Scan for the cell matching the given text and deliver its [X, Y] coordinate at center. 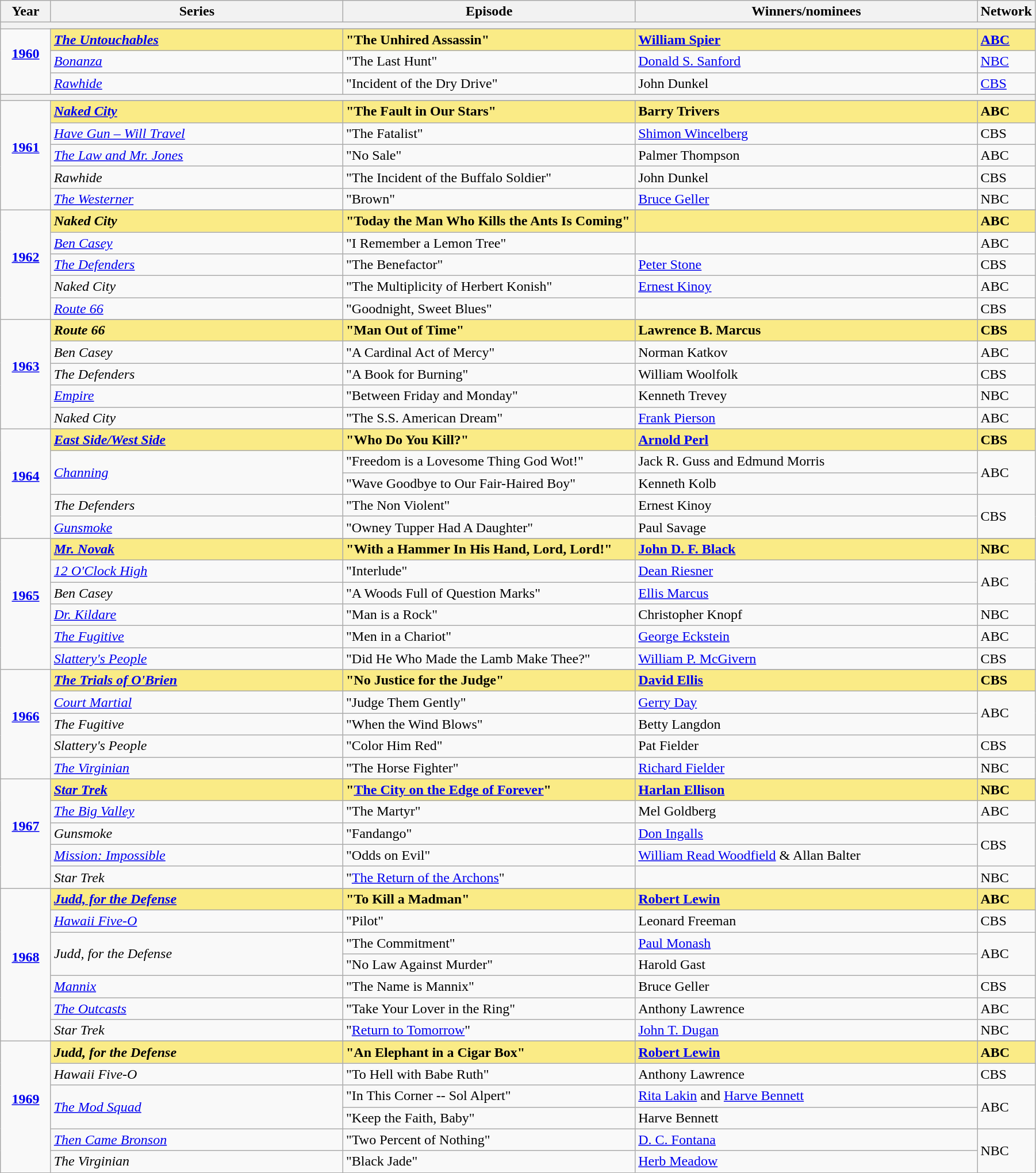
"To Hell with Babe Ruth" [489, 1074]
The Law and Mr. Jones [197, 155]
"When the Wind Blows" [489, 724]
"A Book for Burning" [489, 374]
"The Non Violent" [489, 505]
"The Last Hunt" [489, 61]
Betty Langdon [806, 724]
1968 [25, 964]
Barry Trivers [806, 111]
Paul Savage [806, 527]
Richard Fielder [806, 768]
The Untouchables [197, 40]
Kenneth Kolb [806, 483]
John T. Dugan [806, 1030]
Palmer Thompson [806, 155]
William P. McGivern [806, 659]
Series [197, 11]
Pat Fielder [806, 746]
Gerry Day [806, 702]
William Spier [806, 40]
"Between Friday and Monday" [489, 396]
1963 [25, 374]
"Two Percent of Nothing" [489, 1140]
Have Gun – Will Travel [197, 133]
Bonanza [197, 61]
"Odds on Evil" [489, 855]
Channing [197, 472]
Arnold Perl [806, 440]
"Today the Man Who Kills the Ants Is Coming" [489, 221]
"I Remember a Lemon Tree" [489, 243]
1966 [25, 724]
1960 [25, 61]
"Man is a Rock" [489, 615]
"Judge Them Gently" [489, 702]
"Men in a Chariot" [489, 637]
Mission: Impossible [197, 855]
"Freedom is a Lovesome Thing God Wot!" [489, 461]
"A Cardinal Act of Mercy" [489, 352]
Paul Monash [806, 943]
1964 [25, 483]
"The Unhired Assassin" [489, 40]
"Interlude" [489, 571]
Mannix [197, 987]
Empire [197, 396]
"Man Out of Time" [489, 330]
East Side/West Side [197, 440]
"Pilot" [489, 921]
"No Sale" [489, 155]
"No Justice for the Judge" [489, 680]
"To Kill a Madman" [489, 899]
"Black Jade" [489, 1162]
Episode [489, 11]
"The Fault in Our Stars" [489, 111]
Don Ingalls [806, 833]
Court Martial [197, 702]
"A Woods Full of Question Marks" [489, 593]
Network [1006, 11]
"No Law Against Murder" [489, 965]
The Big Valley [197, 812]
Harve Bennett [806, 1118]
1969 [25, 1107]
"The Commitment" [489, 943]
The Trials of O'Brien [197, 680]
D. C. Fontana [806, 1140]
"Keep the Faith, Baby" [489, 1118]
"Wave Goodbye to Our Fair-Haired Boy" [489, 483]
Dr. Kildare [197, 615]
"Color Him Red" [489, 746]
Peter Stone [806, 265]
"Incident of the Dry Drive" [489, 83]
The Mod Squad [197, 1107]
Donald S. Sanford [806, 61]
"Goodnight, Sweet Blues" [489, 309]
Mr. Novak [197, 549]
"An Elephant in a Cigar Box" [489, 1052]
Mel Goldberg [806, 812]
Ellis Marcus [806, 593]
Frank Pierson [806, 418]
"The Horse Fighter" [489, 768]
"Take Your Lover in the Ring" [489, 1009]
"The Martyr" [489, 812]
"The Name is Mannix" [489, 987]
"With a Hammer In His Hand, Lord, Lord!" [489, 549]
Harlan Ellison [806, 790]
"Did He Who Made the Lamb Make Thee?" [489, 659]
"The Incident of the Buffalo Soldier" [489, 177]
Shimon Wincelberg [806, 133]
The Outcasts [197, 1009]
1961 [25, 155]
"The Benefactor" [489, 265]
Leonard Freeman [806, 921]
David Ellis [806, 680]
"The S.S. American Dream" [489, 418]
The Westerner [197, 199]
Year [25, 11]
George Eckstein [806, 637]
Jack R. Guss and Edmund Morris [806, 461]
"The Multiplicity of Herbert Konish" [489, 287]
William Read Woodfield & Allan Balter [806, 855]
Then Came Bronson [197, 1140]
"Return to Tomorrow" [489, 1030]
"Fandango" [489, 833]
Kenneth Trevey [806, 396]
1965 [25, 603]
1967 [25, 833]
Winners/nominees [806, 11]
"The City on the Edge of Forever" [489, 790]
"Brown" [489, 199]
Harold Gast [806, 965]
"The Return of the Archons" [489, 877]
"The Fatalist" [489, 133]
Dean Riesner [806, 571]
Herb Meadow [806, 1162]
John D. F. Black [806, 549]
"Who Do You Kill?" [489, 440]
William Woolfolk [806, 374]
"In This Corner -- Sol Alpert" [489, 1096]
"Owney Tupper Had A Daughter" [489, 527]
12 O'Clock High [197, 571]
Lawrence B. Marcus [806, 330]
Rita Lakin and Harve Bennett [806, 1096]
1962 [25, 264]
Norman Katkov [806, 352]
Christopher Knopf [806, 615]
